Identify which cell holds the provided text, then report its (x, y) central coordinate. 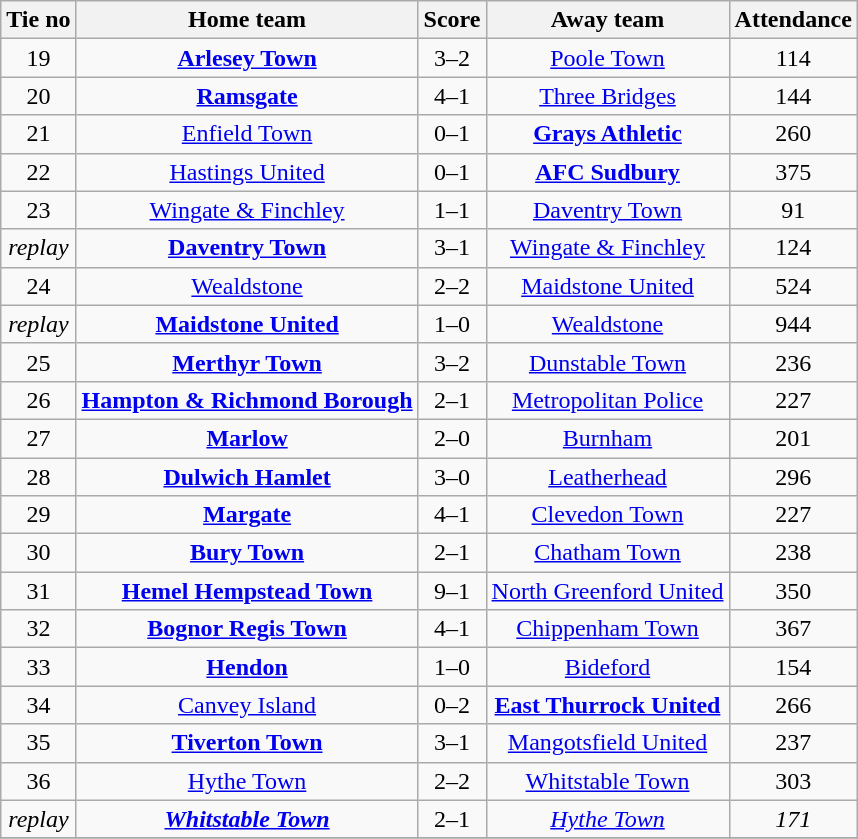
Grays Athletic (608, 134)
237 (793, 743)
East Thurrock United (608, 705)
Hendon (247, 667)
266 (793, 705)
22 (38, 172)
34 (38, 705)
Dunstable Town (608, 362)
24 (38, 286)
3–0 (452, 477)
27 (38, 438)
524 (793, 286)
Three Bridges (608, 96)
375 (793, 172)
238 (793, 553)
Burnham (608, 438)
25 (38, 362)
35 (38, 743)
Attendance (793, 20)
33 (38, 667)
Poole Town (608, 58)
Marlow (247, 438)
28 (38, 477)
Leatherhead (608, 477)
Tie no (38, 20)
9–1 (452, 591)
Hemel Hempstead Town (247, 591)
154 (793, 667)
Enfield Town (247, 134)
Bideford (608, 667)
2–0 (452, 438)
23 (38, 210)
North Greenford United (608, 591)
1–1 (452, 210)
Chatham Town (608, 553)
Bury Town (247, 553)
Dulwich Hamlet (247, 477)
20 (38, 96)
Tiverton Town (247, 743)
0–2 (452, 705)
367 (793, 629)
296 (793, 477)
Bognor Regis Town (247, 629)
32 (38, 629)
Metropolitan Police (608, 400)
31 (38, 591)
124 (793, 248)
114 (793, 58)
Home team (247, 20)
260 (793, 134)
21 (38, 134)
Margate (247, 515)
Canvey Island (247, 705)
AFC Sudbury (608, 172)
19 (38, 58)
91 (793, 210)
Away team (608, 20)
Hastings United (247, 172)
171 (793, 819)
Mangotsfield United (608, 743)
29 (38, 515)
26 (38, 400)
144 (793, 96)
36 (38, 781)
Clevedon Town (608, 515)
201 (793, 438)
Chippenham Town (608, 629)
236 (793, 362)
350 (793, 591)
Score (452, 20)
30 (38, 553)
Merthyr Town (247, 362)
303 (793, 781)
Hampton & Richmond Borough (247, 400)
Ramsgate (247, 96)
Arlesey Town (247, 58)
944 (793, 324)
